Locate the cell with the specified text and output its (x, y) center coordinate. 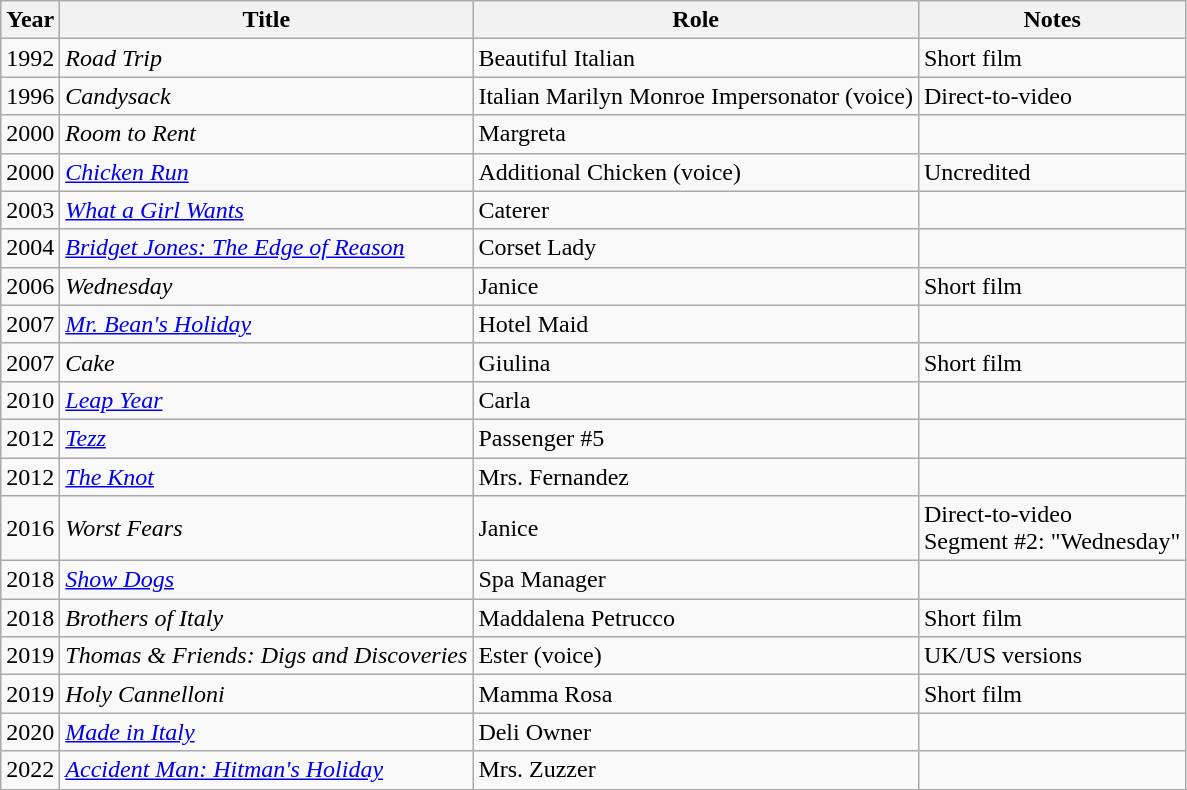
Giulina (696, 362)
Margreta (696, 134)
2003 (30, 210)
Accident Man: Hitman's Holiday (266, 770)
Uncredited (1052, 172)
Brothers of Italy (266, 618)
Show Dogs (266, 580)
Passenger #5 (696, 438)
The Knot (266, 477)
1992 (30, 58)
Chicken Run (266, 172)
Direct-to-videoSegment #2: "Wednesday" (1052, 528)
Worst Fears (266, 528)
Spa Manager (696, 580)
Corset Lady (696, 248)
Holy Cannelloni (266, 694)
2004 (30, 248)
UK/US versions (1052, 656)
Cake (266, 362)
Direct-to-video (1052, 96)
Candysack (266, 96)
Leap Year (266, 400)
2006 (30, 286)
Hotel Maid (696, 324)
Room to Rent (266, 134)
Bridget Jones: The Edge of Reason (266, 248)
Year (30, 20)
Ester (voice) (696, 656)
Title (266, 20)
Mrs. Zuzzer (696, 770)
Maddalena Petrucco (696, 618)
2020 (30, 732)
What a Girl Wants (266, 210)
Road Trip (266, 58)
Role (696, 20)
Carla (696, 400)
Mamma Rosa (696, 694)
Mr. Bean's Holiday (266, 324)
Beautiful Italian (696, 58)
Deli Owner (696, 732)
Wednesday (266, 286)
2022 (30, 770)
Italian Marilyn Monroe Impersonator (voice) (696, 96)
1996 (30, 96)
Thomas & Friends: Digs and Discoveries (266, 656)
Notes (1052, 20)
Made in Italy (266, 732)
Additional Chicken (voice) (696, 172)
2010 (30, 400)
Tezz (266, 438)
Caterer (696, 210)
Mrs. Fernandez (696, 477)
2016 (30, 528)
